Provide the (X, Y) coordinate of the cell's center where the given text is located.  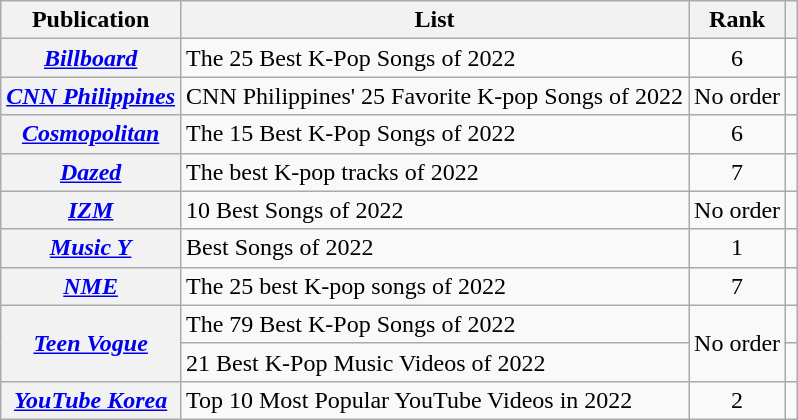
Teen Vogue (91, 343)
NME (91, 286)
10 Best Songs of 2022 (435, 210)
The 25 best K-pop songs of 2022 (435, 286)
Cosmopolitan (91, 134)
The 15 Best K-Pop Songs of 2022 (435, 134)
Rank (738, 20)
21 Best K-Pop Music Videos of 2022 (435, 362)
The best K-pop tracks of 2022 (435, 172)
Music Y (91, 248)
YouTube Korea (91, 400)
Top 10 Most Popular YouTube Videos in 2022 (435, 400)
Best Songs of 2022 (435, 248)
1 (738, 248)
The 25 Best K-Pop Songs of 2022 (435, 58)
CNN Philippines' 25 Favorite K-pop Songs of 2022 (435, 96)
Billboard (91, 58)
Dazed (91, 172)
The 79 Best K-Pop Songs of 2022 (435, 324)
Publication (91, 20)
IZM (91, 210)
2 (738, 400)
List (435, 20)
CNN Philippines (91, 96)
